Return the (X, Y) coordinate for the center point of the cell that contains the specified text.  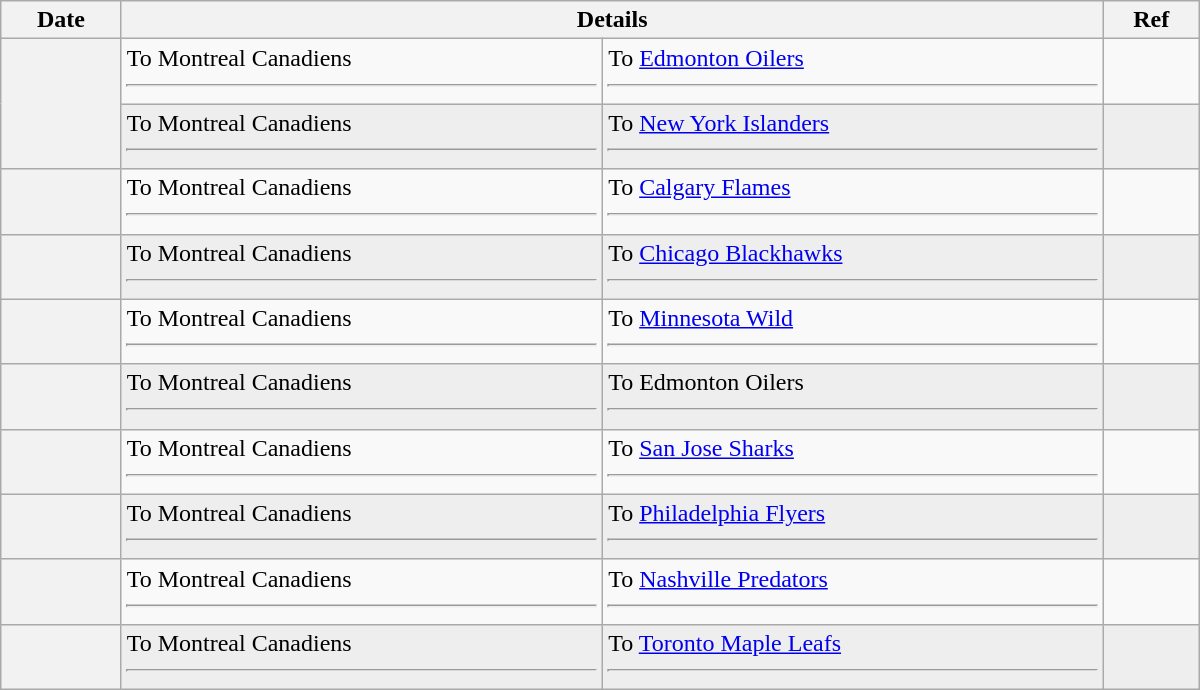
Date (61, 20)
To Chicago Blackhawks (854, 266)
To San Jose Sharks (854, 462)
To New York Islanders (854, 136)
Details (612, 20)
To Toronto Maple Leafs (854, 656)
To Philadelphia Flyers (854, 526)
Ref (1151, 20)
To Nashville Predators (854, 592)
To Minnesota Wild (854, 332)
To Calgary Flames (854, 202)
